Return the (X, Y) coordinate for the center point of the cell that contains the specified text.  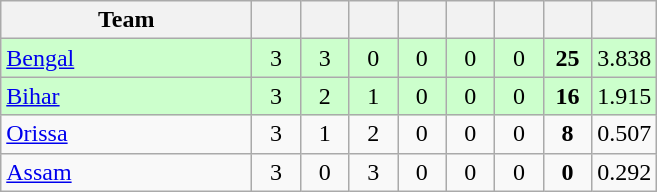
Team (126, 20)
Orissa (126, 134)
Assam (126, 172)
Bihar (126, 96)
16 (568, 96)
25 (568, 58)
3.838 (624, 58)
0.507 (624, 134)
Bengal (126, 58)
1.915 (624, 96)
0.292 (624, 172)
8 (568, 134)
